Scan for the cell matching the given text and deliver its [x, y] coordinate at center. 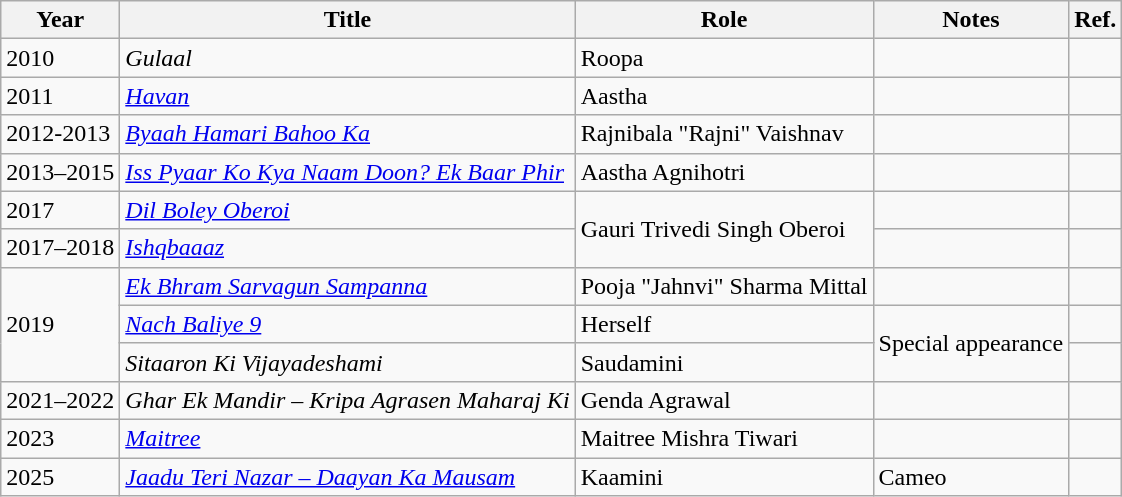
Maitree Mishra Tiwari [724, 438]
2012-2013 [60, 134]
Gulaal [348, 58]
Gauri Trivedi Singh Oberoi [724, 229]
Cameo [971, 477]
Genda Agrawal [724, 400]
Notes [971, 20]
Aastha [724, 96]
Jaadu Teri Nazar – Daayan Ka Mausam [348, 477]
2023 [60, 438]
2019 [60, 324]
Ref. [1096, 20]
2010 [60, 58]
Role [724, 20]
2021–2022 [60, 400]
Title [348, 20]
2017–2018 [60, 248]
Iss Pyaar Ko Kya Naam Doon? Ek Baar Phir [348, 172]
Havan [348, 96]
Special appearance [971, 343]
Year [60, 20]
Aastha Agnihotri [724, 172]
Ek Bhram Sarvagun Sampanna [348, 286]
Maitree [348, 438]
Sitaaron Ki Vijayadeshami [348, 362]
2025 [60, 477]
Ghar Ek Mandir – Kripa Agrasen Maharaj Ki [348, 400]
2017 [60, 210]
2011 [60, 96]
Pooja "Jahnvi" Sharma Mittal [724, 286]
Nach Baliye 9 [348, 324]
Roopa [724, 58]
Ishqbaaaz [348, 248]
Rajnibala "Rajni" Vaishnav [724, 134]
Dil Boley Oberoi [348, 210]
2013–2015 [60, 172]
Byaah Hamari Bahoo Ka [348, 134]
Kaamini [724, 477]
Saudamini [724, 362]
Herself [724, 324]
